Provide the (x, y) coordinate of the cell's center where the given text is located.  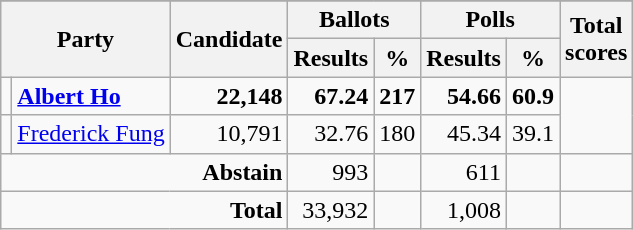
217 (398, 96)
10,791 (229, 134)
Abstain (144, 172)
67.24 (331, 96)
33,932 (331, 210)
60.9 (532, 96)
22,148 (229, 96)
Frederick Fung (91, 134)
Totalscores (596, 39)
611 (464, 172)
Party (86, 39)
180 (398, 134)
Ballots (354, 20)
45.34 (464, 134)
54.66 (464, 96)
993 (331, 172)
32.76 (331, 134)
Albert Ho (91, 96)
Total (144, 210)
39.1 (532, 134)
1,008 (464, 210)
Candidate (229, 39)
Polls (490, 20)
